Detect which cell encompasses the target text, then output its (X, Y) center coordinate. 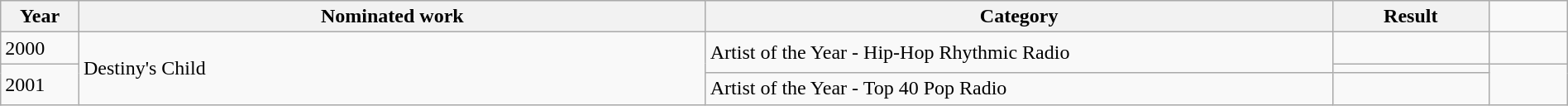
Nominated work (392, 17)
2000 (40, 48)
Category (1019, 17)
Result (1411, 17)
Year (40, 17)
Artist of the Year - Hip-Hop Rhythmic Radio (1019, 53)
Artist of the Year - Top 40 Pop Radio (1019, 89)
2001 (40, 84)
Destiny's Child (392, 68)
